For the text-containing cell, return its midpoint in (x, y) coordinate format. 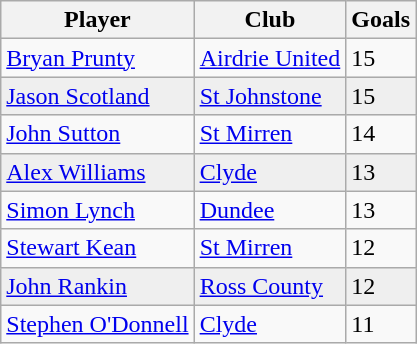
Stephen O'Donnell (98, 324)
Club (270, 20)
14 (381, 134)
Jason Scotland (98, 96)
Bryan Prunty (98, 58)
John Rankin (98, 286)
Simon Lynch (98, 210)
Player (98, 20)
Airdrie United (270, 58)
St Johnstone (270, 96)
Goals (381, 20)
Ross County (270, 286)
Alex Williams (98, 172)
John Sutton (98, 134)
Dundee (270, 210)
11 (381, 324)
Stewart Kean (98, 248)
